Return the (x, y) coordinate for the center point of the cell that contains the specified text.  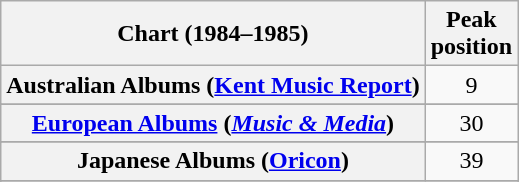
39 (471, 161)
9 (471, 85)
Australian Albums (Kent Music Report) (213, 85)
European Albums (Music & Media) (213, 123)
Japanese Albums (Oricon) (213, 161)
30 (471, 123)
Peakposition (471, 34)
Chart (1984–1985) (213, 34)
